Return (x, y) of the center of cell containing provided text 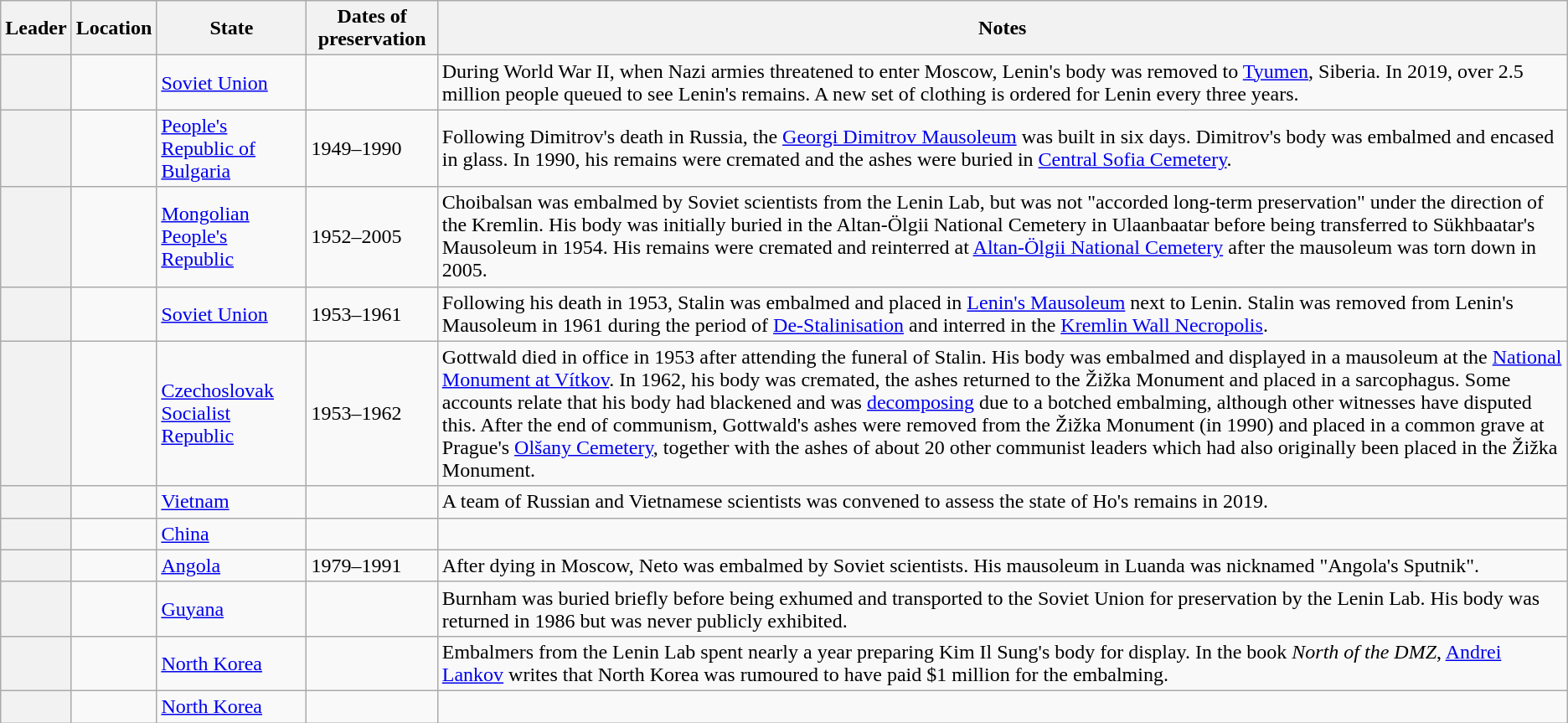
Mongolian People's Republic (231, 236)
After dying in Moscow, Neto was embalmed by Soviet scientists. His mausoleum in Luanda was nicknamed "Angola's Sputnik". (1002, 565)
Guyana (231, 608)
1949–1990 (372, 148)
Location (114, 28)
State (231, 28)
Notes (1002, 28)
1979–1991 (372, 565)
A team of Russian and Vietnamese scientists was convened to assess the state of Ho's remains in 2019. (1002, 502)
People's Republic of Bulgaria (231, 148)
Leader (36, 28)
Dates of preservation (372, 28)
1952–2005 (372, 236)
1953–1962 (372, 414)
1953–1961 (372, 313)
Vietnam (231, 502)
Angola (231, 565)
China (231, 534)
Czechoslovak Socialist Republic (231, 414)
